Return [x, y] of the center of cell containing provided text 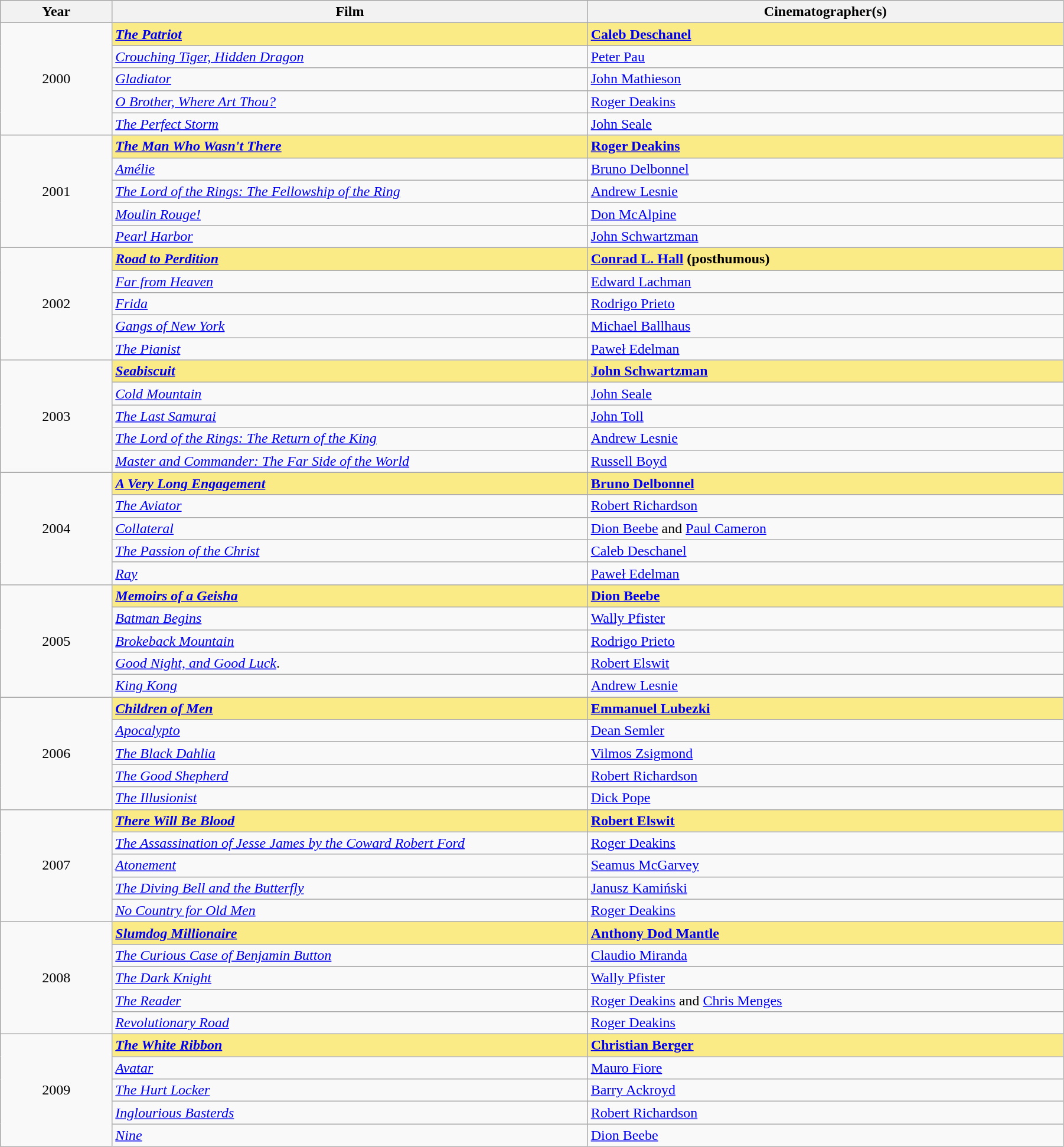
2007 [57, 865]
O Brother, Where Art Thou? [350, 102]
The Patriot [350, 34]
Michael Ballhaus [825, 326]
Vilmos Zsigmond [825, 753]
Russell Boyd [825, 461]
Good Night, and Good Luck. [350, 664]
Barry Ackroyd [825, 1090]
Seamus McGarvey [825, 865]
Nine [350, 1135]
Apocalypto [350, 731]
Slumdog Millionaire [350, 933]
2005 [57, 641]
The Reader [350, 1001]
There Will Be Blood [350, 821]
Far from Heaven [350, 282]
Claudio Miranda [825, 955]
The Assassination of Jesse James by the Coward Robert Ford [350, 843]
Peter Pau [825, 57]
No Country for Old Men [350, 910]
Avatar [350, 1068]
Film [350, 12]
Don McAlpine [825, 214]
The White Ribbon [350, 1045]
The Hurt Locker [350, 1090]
Brokeback Mountain [350, 641]
Atonement [350, 865]
Pearl Harbor [350, 236]
2004 [57, 528]
Janusz Kamiński [825, 888]
The Diving Bell and the Butterfly [350, 888]
Batman Begins [350, 618]
Collateral [350, 528]
Ray [350, 573]
The Last Samurai [350, 416]
Conrad L. Hall (posthumous) [825, 259]
The Curious Case of Benjamin Button [350, 955]
Year [57, 12]
Frida [350, 304]
John Mathieson [825, 79]
Mauro Fiore [825, 1068]
Moulin Rouge! [350, 214]
Gangs of New York [350, 326]
2008 [57, 978]
John Toll [825, 416]
2003 [57, 416]
The Pianist [350, 349]
Edward Lachman [825, 282]
Revolutionary Road [350, 1023]
The Passion of the Christ [350, 551]
Cold Mountain [350, 394]
Gladiator [350, 79]
The Perfect Storm [350, 124]
Dick Pope [825, 798]
2000 [57, 79]
Memoirs of a Geisha [350, 596]
The Man Who Wasn't There [350, 146]
Dion Beebe and Paul Cameron [825, 528]
Dean Semler [825, 731]
King Kong [350, 686]
The Lord of the Rings: The Return of the King [350, 439]
Seabiscuit [350, 371]
Inglourious Basterds [350, 1113]
The Illusionist [350, 798]
Roger Deakins and Chris Menges [825, 1001]
2001 [57, 191]
Emmanuel Lubezki [825, 708]
The Black Dahlia [350, 753]
A Very Long Engagement [350, 483]
Christian Berger [825, 1045]
Crouching Tiger, Hidden Dragon [350, 57]
Amélie [350, 169]
Master and Commander: The Far Side of the World [350, 461]
The Good Shepherd [350, 776]
Cinematographer(s) [825, 12]
2006 [57, 753]
The Dark Knight [350, 978]
2009 [57, 1090]
Children of Men [350, 708]
2002 [57, 303]
Anthony Dod Mantle [825, 933]
Road to Perdition [350, 259]
The Lord of the Rings: The Fellowship of the Ring [350, 191]
The Aviator [350, 506]
